Extract the (x, y) coordinate from the center of the cell holding the provided text.  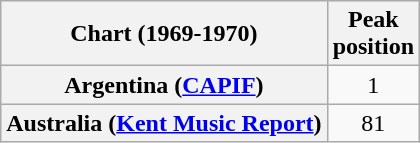
Argentina (CAPIF) (164, 85)
Australia (Kent Music Report) (164, 123)
1 (373, 85)
Peak position (373, 34)
81 (373, 123)
Chart (1969-1970) (164, 34)
